Identify which cell holds the provided text, then report its [X, Y] central coordinate. 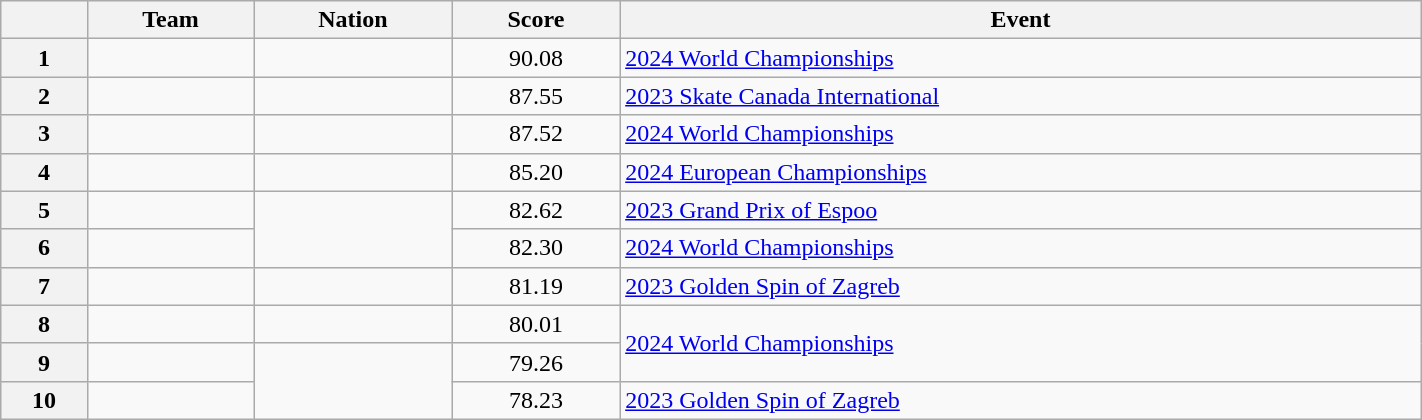
87.52 [536, 134]
9 [44, 362]
80.01 [536, 324]
81.19 [536, 286]
2024 European Championships [1021, 172]
4 [44, 172]
7 [44, 286]
Event [1021, 20]
2023 Grand Prix of Espoo [1021, 210]
79.26 [536, 362]
90.08 [536, 58]
Team [170, 20]
85.20 [536, 172]
87.55 [536, 96]
6 [44, 248]
78.23 [536, 400]
82.62 [536, 210]
2 [44, 96]
8 [44, 324]
3 [44, 134]
Score [536, 20]
10 [44, 400]
1 [44, 58]
5 [44, 210]
82.30 [536, 248]
Nation [353, 20]
2023 Skate Canada International [1021, 96]
